Detect which cell encompasses the target text, then output its [X, Y] center coordinate. 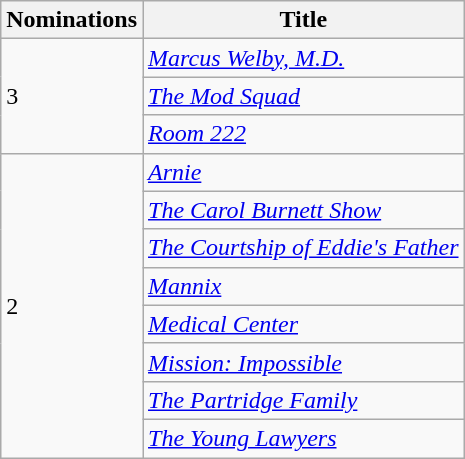
The Mod Squad [303, 96]
Mannix [303, 286]
The Carol Burnett Show [303, 210]
3 [72, 96]
The Partridge Family [303, 400]
Marcus Welby, M.D. [303, 58]
The Courtship of Eddie's Father [303, 248]
Arnie [303, 172]
2 [72, 305]
Nominations [72, 20]
Medical Center [303, 324]
Mission: Impossible [303, 362]
Room 222 [303, 134]
Title [303, 20]
The Young Lawyers [303, 438]
